Determine the [x, y] coordinate at the center of the cell enclosing the given text.  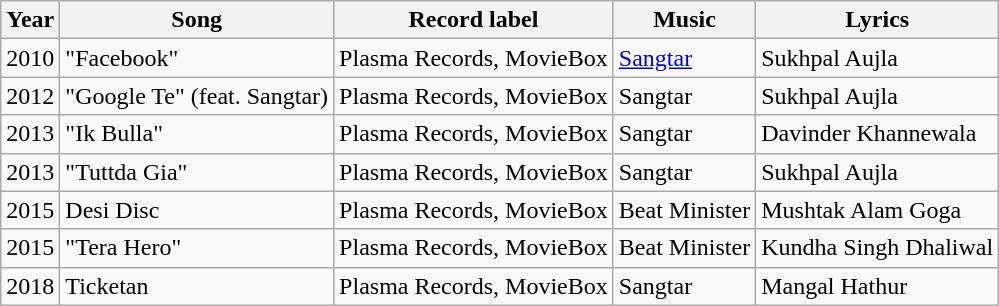
"Facebook" [197, 58]
Song [197, 20]
Ticketan [197, 286]
Davinder Khannewala [878, 134]
Year [30, 20]
Desi Disc [197, 210]
"Ik Bulla" [197, 134]
"Google Te" (feat. Sangtar) [197, 96]
Mushtak Alam Goga [878, 210]
Kundha Singh Dhaliwal [878, 248]
2010 [30, 58]
Music [684, 20]
"Tuttda Gia" [197, 172]
Record label [474, 20]
2018 [30, 286]
Lyrics [878, 20]
2012 [30, 96]
Mangal Hathur [878, 286]
"Tera Hero" [197, 248]
